For the text-containing cell, return its midpoint in [x, y] coordinate format. 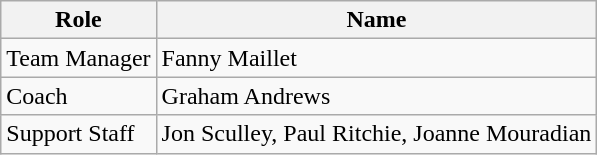
Support Staff [78, 134]
Graham Andrews [376, 96]
Name [376, 20]
Team Manager [78, 58]
Coach [78, 96]
Fanny Maillet [376, 58]
Jon Sculley, Paul Ritchie, Joanne Mouradian [376, 134]
Role [78, 20]
